Scan for the cell matching the given text and deliver its (x, y) coordinate at center. 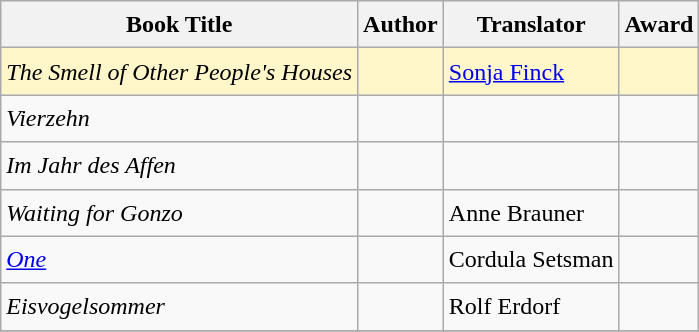
One (180, 260)
Rolf Erdorf (531, 306)
Sonja Finck (531, 72)
Vierzehn (180, 118)
Im Jahr des Affen (180, 166)
Book Title (180, 24)
The Smell of Other People's Houses (180, 72)
Translator (531, 24)
Author (401, 24)
Anne Brauner (531, 212)
Cordula Setsman (531, 260)
Waiting for Gonzo (180, 212)
Award (659, 24)
Eisvogelsommer (180, 306)
